Capture the cell that displays the provided text and extract its [x, y] central coordinate. 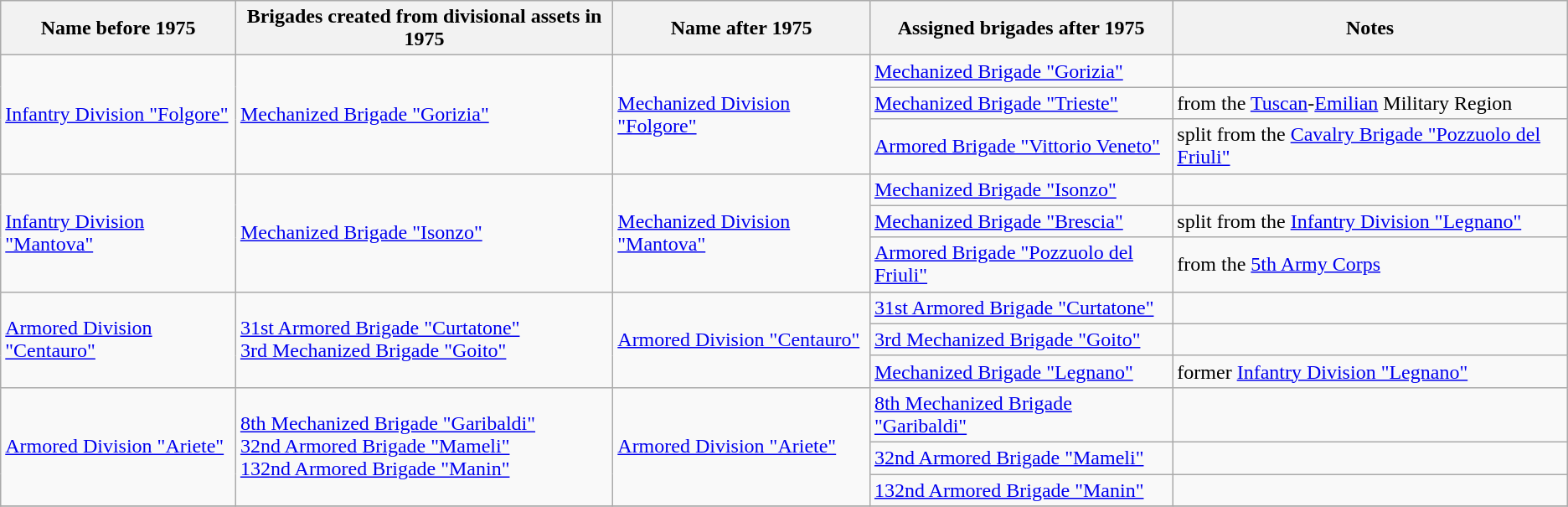
Armored Brigade "Pozzuolo del Friuli" [1020, 265]
former Infantry Division "Legnano" [1370, 371]
Name before 1975 [119, 28]
Infantry Division "Mantova" [119, 233]
Assigned brigades after 1975 [1020, 28]
31st Armored Brigade "Curtatone" [1020, 308]
Infantry Division "Folgore" [119, 114]
3rd Mechanized Brigade "Goito" [1020, 339]
Name after 1975 [742, 28]
132nd Armored Brigade "Manin" [1020, 490]
32nd Armored Brigade "Mameli" [1020, 458]
from the Tuscan-Emilian Military Region [1370, 103]
from the 5th Army Corps [1370, 265]
Brigades created from divisional assets in 1975 [424, 28]
Mechanized Brigade "Legnano" [1020, 371]
split from the Cavalry Brigade "Pozzuolo del Friuli" [1370, 146]
split from the Infantry Division "Legnano" [1370, 221]
Notes [1370, 28]
8th Mechanized Brigade "Garibaldi"32nd Armored Brigade "Mameli"132nd Armored Brigade "Manin" [424, 446]
Mechanized Division "Mantova" [742, 233]
Mechanized Brigade "Trieste" [1020, 103]
Mechanized Division "Folgore" [742, 114]
8th Mechanized Brigade "Garibaldi" [1020, 414]
Armored Brigade "Vittorio Veneto" [1020, 146]
Mechanized Brigade "Brescia" [1020, 221]
31st Armored Brigade "Curtatone"3rd Mechanized Brigade "Goito" [424, 339]
